Return (X, Y) of the center of cell containing provided text 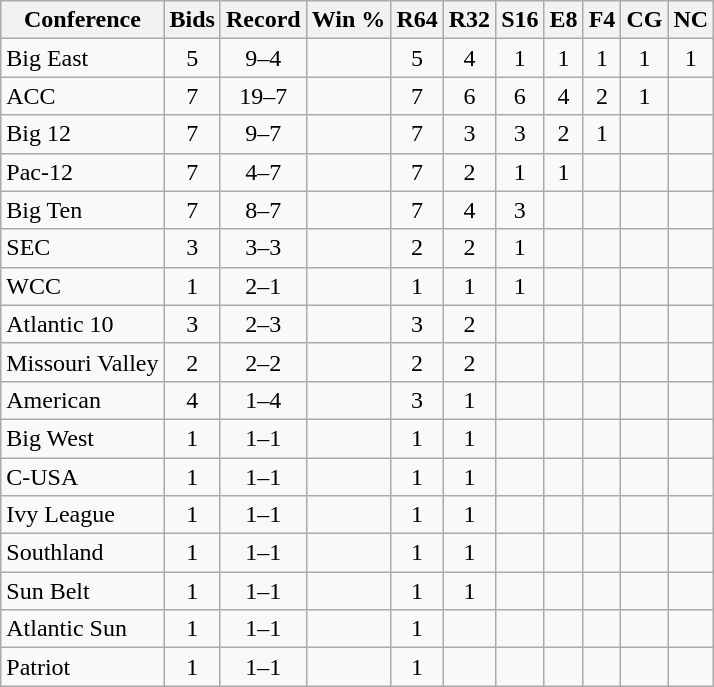
19–7 (263, 96)
WCC (82, 286)
2–2 (263, 362)
Big East (82, 58)
Conference (82, 20)
3–3 (263, 248)
1–4 (263, 400)
S16 (520, 20)
C-USA (82, 477)
American (82, 400)
ACC (82, 96)
9–4 (263, 58)
R32 (469, 20)
Bids (192, 20)
Big West (82, 438)
Ivy League (82, 515)
8–7 (263, 210)
4–7 (263, 172)
SEC (82, 248)
F4 (602, 20)
NC (691, 20)
Missouri Valley (82, 362)
Big Ten (82, 210)
2–1 (263, 286)
Pac-12 (82, 172)
Record (263, 20)
Atlantic 10 (82, 324)
9–7 (263, 134)
Patriot (82, 667)
Win % (348, 20)
Big 12 (82, 134)
CG (644, 20)
Sun Belt (82, 591)
R64 (417, 20)
2–3 (263, 324)
Atlantic Sun (82, 629)
Southland (82, 553)
E8 (564, 20)
